Extract the [X, Y] coordinate from the center of the cell holding the provided text.  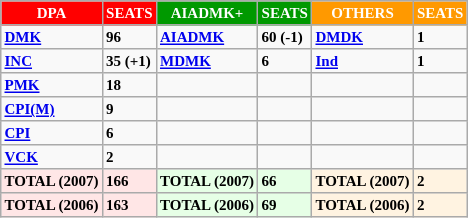
Ind [363, 61]
66 [285, 181]
VCK [52, 157]
CPI(M) [52, 109]
60 (-1) [285, 37]
9 [129, 109]
18 [129, 85]
AIADMK+ [207, 13]
DMK [52, 37]
AIADMK [207, 37]
INC [52, 61]
CPI [52, 133]
96 [129, 37]
163 [129, 205]
69 [285, 205]
DPA [52, 13]
DMDK [363, 37]
166 [129, 181]
OTHERS [363, 13]
35 (+1) [129, 61]
MDMK [207, 61]
PMK [52, 85]
